Pinpoint the cell where the given text exists, returning its [X, Y] midpoint coordinate. 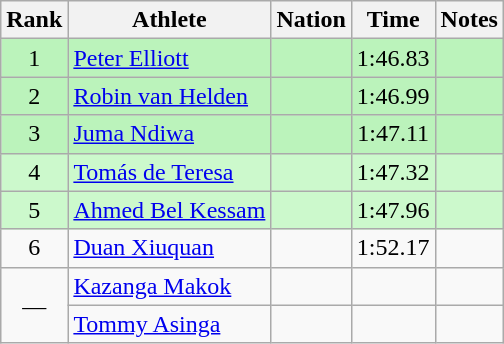
1 [34, 58]
Notes [469, 20]
Kazanga Makok [170, 286]
Juma Ndiwa [170, 134]
— [34, 305]
Robin van Helden [170, 96]
1:47.11 [393, 134]
6 [34, 248]
Rank [34, 20]
1:47.32 [393, 172]
Tomás de Teresa [170, 172]
Peter Elliott [170, 58]
3 [34, 134]
2 [34, 96]
Tommy Asinga [170, 324]
Duan Xiuquan [170, 248]
1:52.17 [393, 248]
Time [393, 20]
5 [34, 210]
4 [34, 172]
Nation [311, 20]
1:46.99 [393, 96]
1:46.83 [393, 58]
1:47.96 [393, 210]
Athlete [170, 20]
Ahmed Bel Kessam [170, 210]
